Scan for the cell matching the given text and deliver its (x, y) coordinate at center. 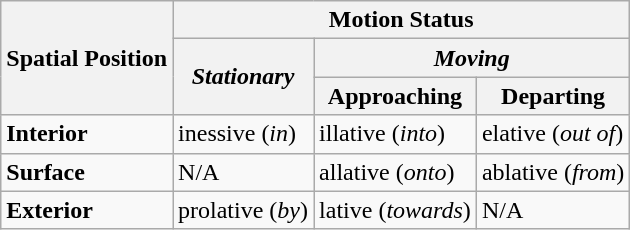
lative (towards) (396, 210)
Exterior (87, 210)
inessive (in) (244, 134)
elative (out of) (552, 134)
prolative (by) (244, 210)
allative (onto) (396, 172)
Departing (552, 96)
Spatial Position (87, 58)
Moving (472, 58)
ablative (from) (552, 172)
Surface (87, 172)
Motion Status (402, 20)
Interior (87, 134)
Stationary (244, 77)
illative (into) (396, 134)
Approaching (396, 96)
